Return the [x, y] coordinate for the center point of the cell that contains the specified text.  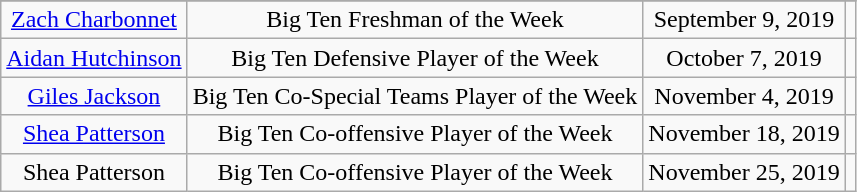
Big Ten Co-Special Teams Player of the Week [415, 96]
November 18, 2019 [744, 134]
Zach Charbonnet [94, 20]
November 4, 2019 [744, 96]
September 9, 2019 [744, 20]
November 25, 2019 [744, 172]
October 7, 2019 [744, 58]
Big Ten Defensive Player of the Week [415, 58]
Giles Jackson [94, 96]
Aidan Hutchinson [94, 58]
Big Ten Freshman of the Week [415, 20]
